Output the [x, y] coordinate of the center of the cell containing the given text.  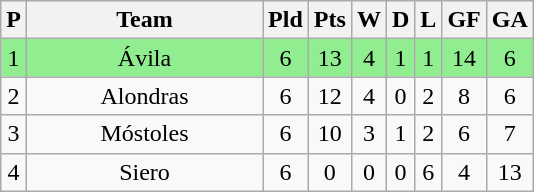
Pld [286, 20]
8 [464, 96]
Alondras [144, 96]
Team [144, 20]
7 [510, 134]
D [400, 20]
GA [510, 20]
GF [464, 20]
Siero [144, 172]
Móstoles [144, 134]
10 [330, 134]
14 [464, 58]
Pts [330, 20]
P [14, 20]
12 [330, 96]
L [428, 20]
W [368, 20]
Ávila [144, 58]
